Locate the cell with the specified text and output its [X, Y] center coordinate. 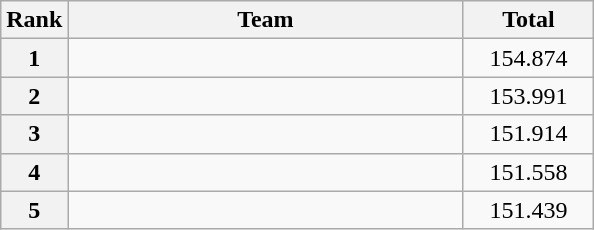
1 [34, 58]
4 [34, 172]
151.558 [528, 172]
151.439 [528, 210]
151.914 [528, 134]
2 [34, 96]
153.991 [528, 96]
Rank [34, 20]
Total [528, 20]
5 [34, 210]
Team [266, 20]
3 [34, 134]
154.874 [528, 58]
